Scan for the cell matching the given text and deliver its (X, Y) coordinate at center. 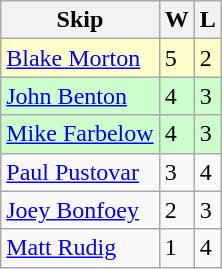
Mike Farbelow (80, 134)
Skip (80, 20)
Joey Bonfoey (80, 210)
1 (176, 248)
W (176, 20)
John Benton (80, 96)
L (208, 20)
5 (176, 58)
Paul Pustovar (80, 172)
Blake Morton (80, 58)
Matt Rudig (80, 248)
